Locate the cell with the specified text and output its (X, Y) center coordinate. 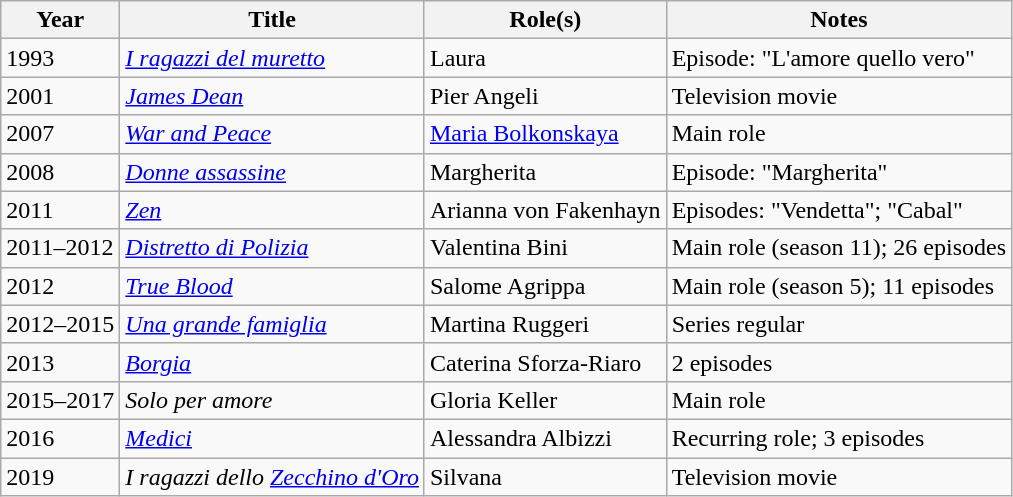
Main role (season 5); 11 episodes (838, 286)
Solo per amore (272, 400)
2001 (60, 96)
Series regular (838, 324)
Notes (838, 20)
Recurring role; 3 episodes (838, 438)
Maria Bolkonskaya (545, 134)
Alessandra Albizzi (545, 438)
Episode: "L'amore quello vero" (838, 58)
2 episodes (838, 362)
2007 (60, 134)
Title (272, 20)
Zen (272, 210)
Laura (545, 58)
Role(s) (545, 20)
Main role (season 11); 26 episodes (838, 248)
War and Peace (272, 134)
Episodes: "Vendetta"; "Cabal" (838, 210)
2012 (60, 286)
Valentina Bini (545, 248)
Silvana (545, 477)
Margherita (545, 172)
Distretto di Polizia (272, 248)
Pier Angeli (545, 96)
Gloria Keller (545, 400)
Borgia (272, 362)
2019 (60, 477)
James Dean (272, 96)
Salome Agrippa (545, 286)
Donne assassine (272, 172)
True Blood (272, 286)
2011 (60, 210)
Medici (272, 438)
Caterina Sforza-Riaro (545, 362)
Episode: "Margherita" (838, 172)
Year (60, 20)
2011–2012 (60, 248)
2012–2015 (60, 324)
Martina Ruggeri (545, 324)
I ragazzi dello Zecchino d'Oro (272, 477)
Arianna von Fakenhayn (545, 210)
2013 (60, 362)
Una grande famiglia (272, 324)
2016 (60, 438)
1993 (60, 58)
2008 (60, 172)
2015–2017 (60, 400)
I ragazzi del muretto (272, 58)
